Output the (x, y) coordinate of the center of the cell containing the given text.  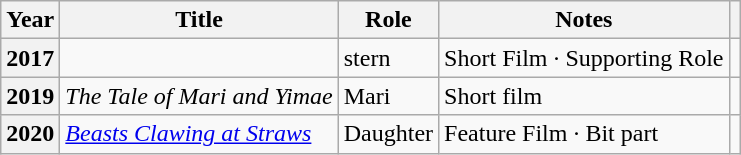
Feature Film · Bit part (584, 134)
2017 (30, 58)
stern (388, 58)
2020 (30, 134)
Daughter (388, 134)
Notes (584, 20)
Mari (388, 96)
Short film (584, 96)
2019 (30, 96)
Title (199, 20)
Role (388, 20)
Year (30, 20)
The Tale of Mari and Yimae (199, 96)
Beasts Clawing at Straws (199, 134)
Short Film · Supporting Role (584, 58)
